Locate the cell with the specified text and output its [x, y] center coordinate. 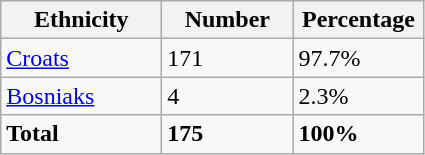
175 [228, 134]
Percentage [358, 20]
Ethnicity [82, 20]
100% [358, 134]
4 [228, 96]
Croats [82, 58]
Number [228, 20]
Total [82, 134]
97.7% [358, 58]
2.3% [358, 96]
Bosniaks [82, 96]
171 [228, 58]
